From the cell containing the given text, extract its center point as (X, Y) coordinate. 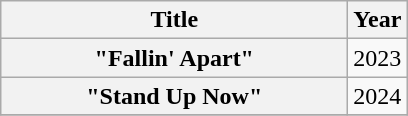
Year (378, 20)
2024 (378, 96)
"Fallin' Apart" (174, 58)
Title (174, 20)
2023 (378, 58)
"Stand Up Now" (174, 96)
